For the text-containing cell, return its midpoint in [x, y] coordinate format. 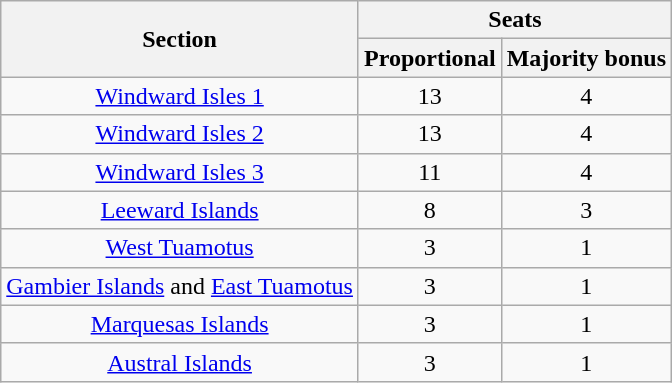
Marquesas Islands [180, 324]
Windward Isles 1 [180, 96]
Windward Isles 3 [180, 172]
Austral Islands [180, 362]
11 [430, 172]
Seats [514, 20]
Leeward Islands [180, 210]
Windward Isles 2 [180, 134]
Gambier Islands and East Tuamotus [180, 286]
Majority bonus [586, 58]
8 [430, 210]
Section [180, 39]
Proportional [430, 58]
West Tuamotus [180, 248]
